Return [X, Y] of the center of cell containing provided text 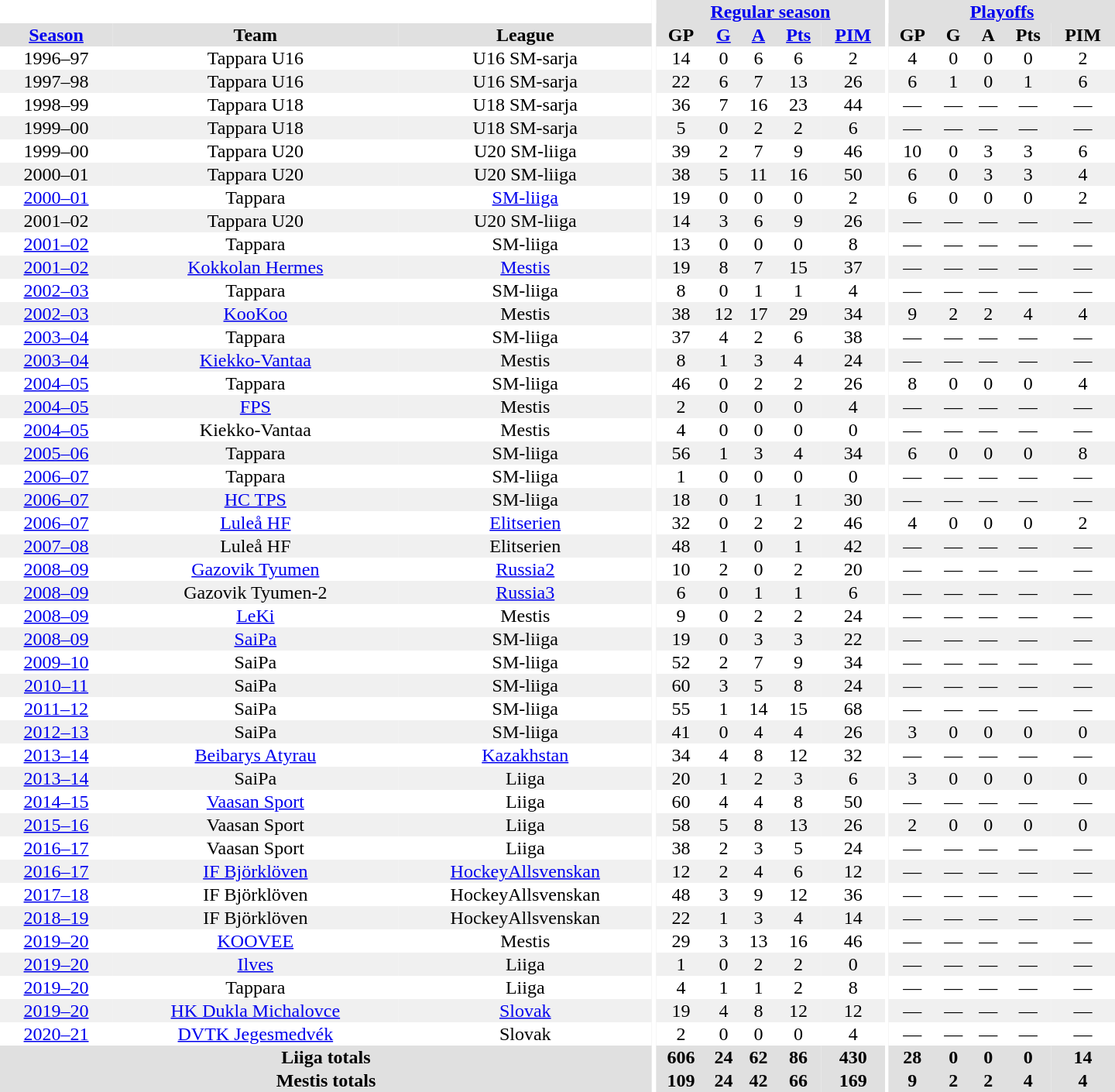
30 [853, 500]
2015–16 [56, 825]
Regular season [770, 12]
44 [853, 105]
KooKoo [256, 314]
39 [681, 151]
41 [681, 732]
LeKi [256, 616]
Beibarys Atyrau [256, 755]
56 [681, 453]
Gazovik Tyumen [256, 569]
28 [912, 1057]
1996–97 [56, 58]
Gazovik Tyumen-2 [256, 592]
KOOVEE [256, 941]
430 [853, 1057]
109 [681, 1080]
2012–13 [56, 732]
62 [759, 1057]
169 [853, 1080]
23 [798, 105]
58 [681, 825]
Mestis totals [326, 1080]
HC TPS [256, 500]
1998–99 [56, 105]
Team [256, 35]
Kokkolan Hermes [256, 267]
Russia2 [525, 569]
1997–98 [56, 81]
11 [759, 174]
606 [681, 1057]
66 [798, 1080]
Russia3 [525, 592]
68 [853, 709]
2011–12 [56, 709]
DVTK Jegesmedvék [256, 1034]
FPS [256, 407]
Kazakhstan [525, 755]
2005–06 [56, 453]
52 [681, 662]
2007–08 [56, 546]
Playoffs [1002, 12]
League [525, 35]
18 [681, 500]
2017–18 [56, 895]
86 [798, 1057]
Ilves [256, 964]
2020–21 [56, 1034]
17 [759, 314]
2010–11 [56, 685]
2018–19 [56, 918]
HK Dukla Michalovce [256, 1011]
2009–10 [56, 662]
Season [56, 35]
2014–15 [56, 802]
Liiga totals [326, 1057]
55 [681, 709]
